Extract the (X, Y) coordinate from the center of the cell holding the provided text.  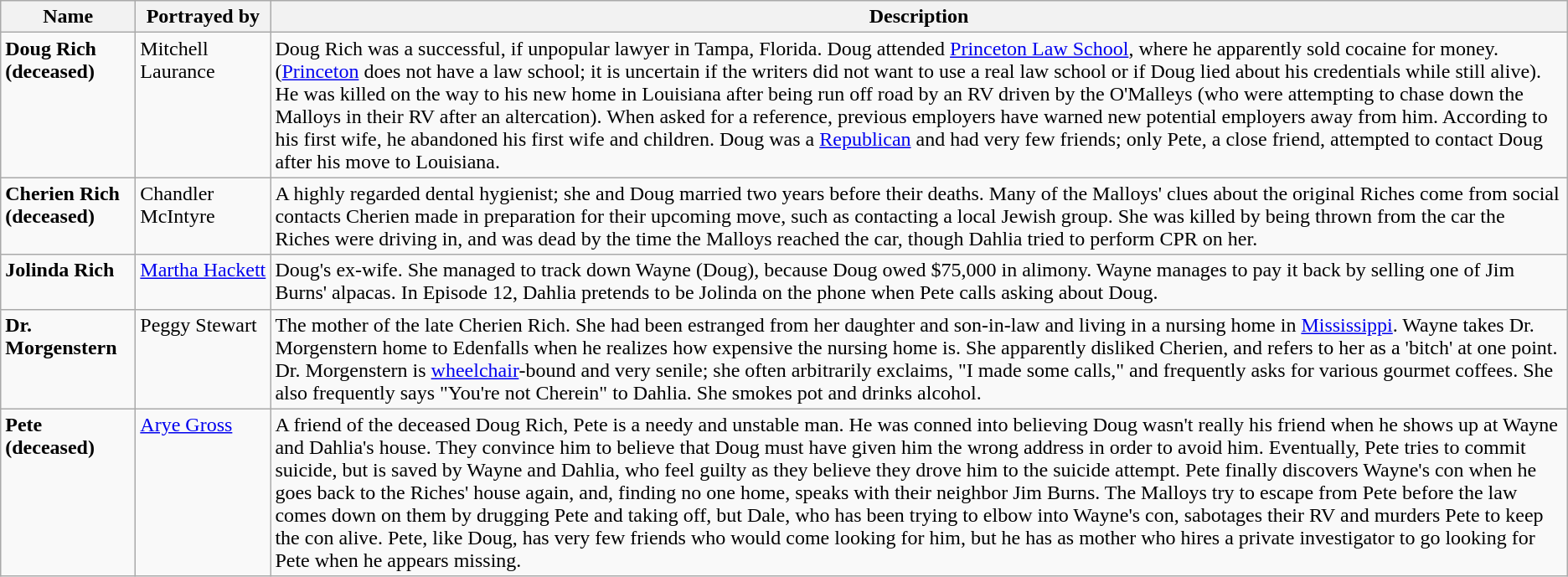
Mitchell Laurance (203, 106)
Doug Rich (deceased) (69, 106)
Peggy Stewart (203, 358)
Portrayed by (203, 17)
Cherien Rich (deceased) (69, 216)
Jolinda Rich (69, 281)
Pete (deceased) (69, 492)
Description (919, 17)
Martha Hackett (203, 281)
Name (69, 17)
Dr. Morgenstern (69, 358)
Arye Gross (203, 492)
Chandler McIntyre (203, 216)
